Locate the cell with the specified text and output its (x, y) center coordinate. 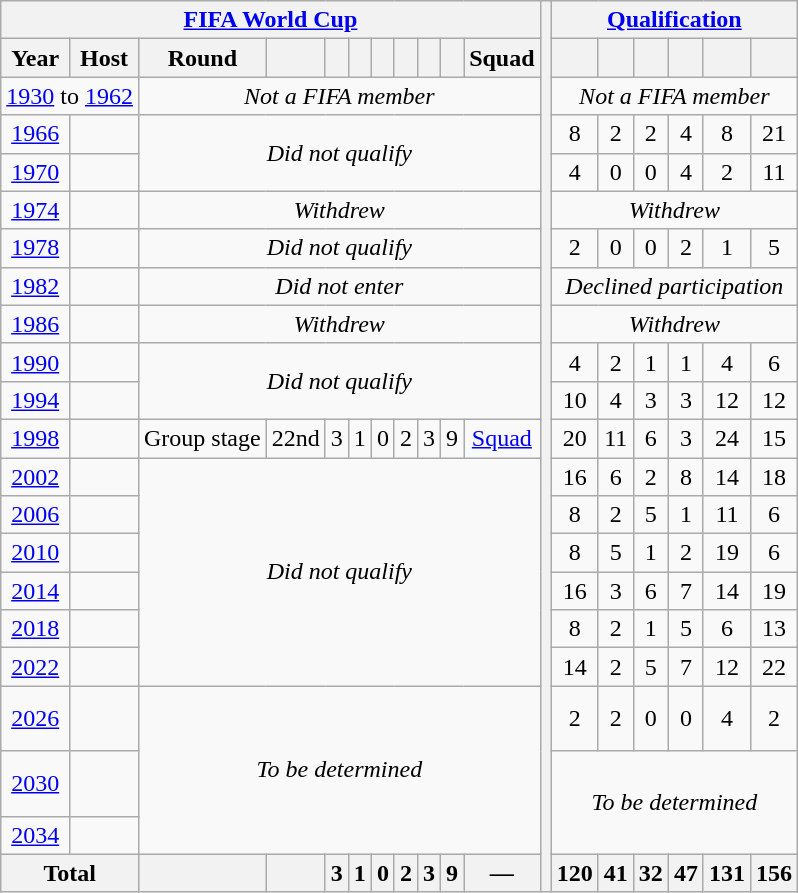
2002 (36, 477)
10 (574, 400)
Group stage (202, 438)
1986 (36, 324)
120 (574, 873)
— (502, 873)
Round (202, 58)
1982 (36, 286)
2034 (36, 835)
Did not enter (339, 286)
22 (774, 667)
2018 (36, 629)
131 (726, 873)
Year (36, 58)
13 (774, 629)
15 (774, 438)
2022 (36, 667)
2026 (36, 718)
21 (774, 134)
1970 (36, 172)
Declined participation (674, 286)
156 (774, 873)
1966 (36, 134)
1994 (36, 400)
1974 (36, 210)
2010 (36, 553)
1998 (36, 438)
1930 to 1962 (70, 96)
47 (686, 873)
24 (726, 438)
2014 (36, 591)
Qualification (674, 20)
20 (574, 438)
18 (774, 477)
32 (650, 873)
Host (104, 58)
1990 (36, 362)
Total (70, 873)
1978 (36, 248)
FIFA World Cup (270, 20)
2030 (36, 784)
22nd (296, 438)
41 (616, 873)
2006 (36, 515)
